Determine the (X, Y) coordinate at the center of the cell enclosing the given text.  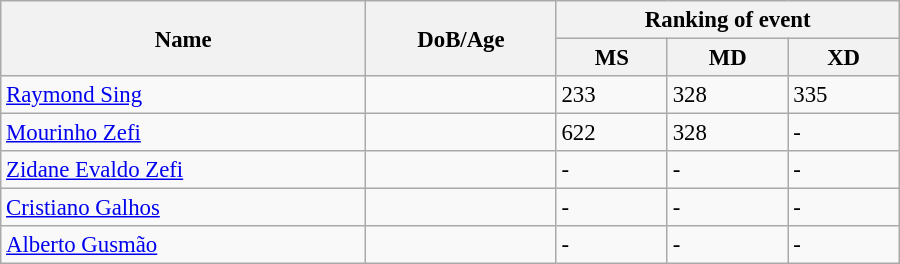
Alberto Gusmão (184, 245)
335 (844, 95)
MD (728, 58)
Raymond Sing (184, 95)
Ranking of event (728, 20)
Cristiano Galhos (184, 208)
MS (612, 58)
DoB/Age (461, 38)
XD (844, 58)
Name (184, 38)
Mourinho Zefi (184, 133)
622 (612, 133)
233 (612, 95)
Zidane Evaldo Zefi (184, 170)
